Capture the cell that displays the provided text and extract its [x, y] central coordinate. 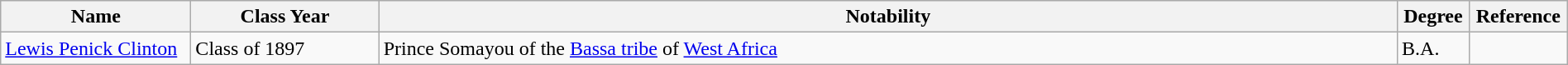
Class Year [284, 17]
Reference [1518, 17]
B.A. [1434, 48]
Degree [1434, 17]
Class of 1897 [284, 48]
Prince Somayou of the Bassa tribe of West Africa [888, 48]
Name [96, 17]
Lewis Penick Clinton [96, 48]
Notability [888, 17]
